Return (x, y) of the center of cell containing provided text 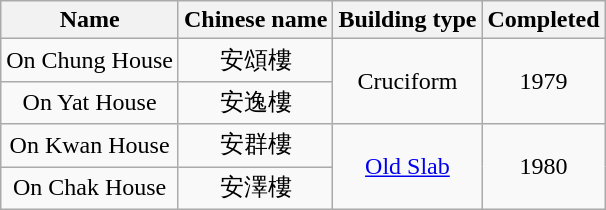
On Kwan House (90, 146)
Name (90, 20)
On Chak House (90, 188)
On Yat House (90, 102)
安澤樓 (255, 188)
Cruciform (408, 82)
Completed (544, 20)
1979 (544, 82)
1980 (544, 166)
安群樓 (255, 146)
安逸樓 (255, 102)
On Chung House (90, 60)
Chinese name (255, 20)
安頌樓 (255, 60)
Building type (408, 20)
Old Slab (408, 166)
